Capture the cell that displays the provided text and extract its (X, Y) central coordinate. 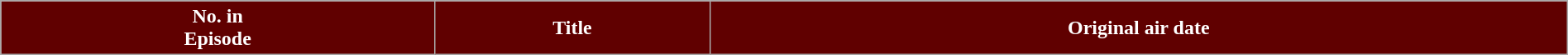
Title (572, 28)
Original air date (1138, 28)
No. inEpisode (218, 28)
